Identify which cell holds the provided text, then report its (X, Y) central coordinate. 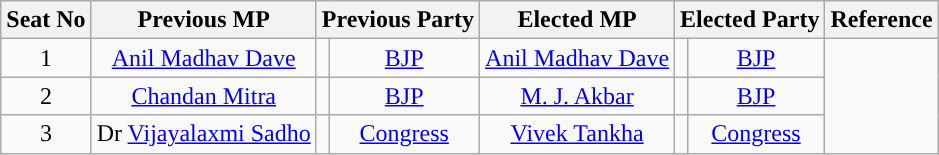
Chandan Mitra (204, 96)
Reference (882, 20)
1 (46, 58)
2 (46, 96)
M. J. Akbar (578, 96)
Previous Party (398, 20)
Elected MP (578, 20)
Vivek Tankha (578, 134)
Seat No (46, 20)
Previous MP (204, 20)
3 (46, 134)
Elected Party (750, 20)
Dr Vijayalaxmi Sadho (204, 134)
